Return [X, Y] of the center of cell containing provided text 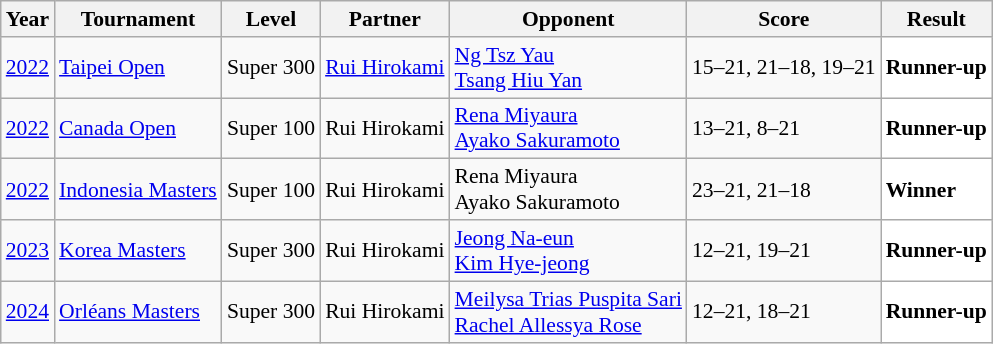
Korea Masters [138, 250]
13–21, 8–21 [784, 128]
Year [28, 19]
Indonesia Masters [138, 190]
Tournament [138, 19]
Score [784, 19]
2023 [28, 250]
2024 [28, 312]
15–21, 21–18, 19–21 [784, 68]
Opponent [568, 19]
Result [936, 19]
Jeong Na-eun Kim Hye-jeong [568, 250]
12–21, 19–21 [784, 250]
Orléans Masters [138, 312]
Partner [384, 19]
Canada Open [138, 128]
23–21, 21–18 [784, 190]
12–21, 18–21 [784, 312]
Level [271, 19]
Winner [936, 190]
Meilysa Trias Puspita Sari Rachel Allessya Rose [568, 312]
Ng Tsz Yau Tsang Hiu Yan [568, 68]
Taipei Open [138, 68]
